Return (X, Y) of the center of cell containing provided text 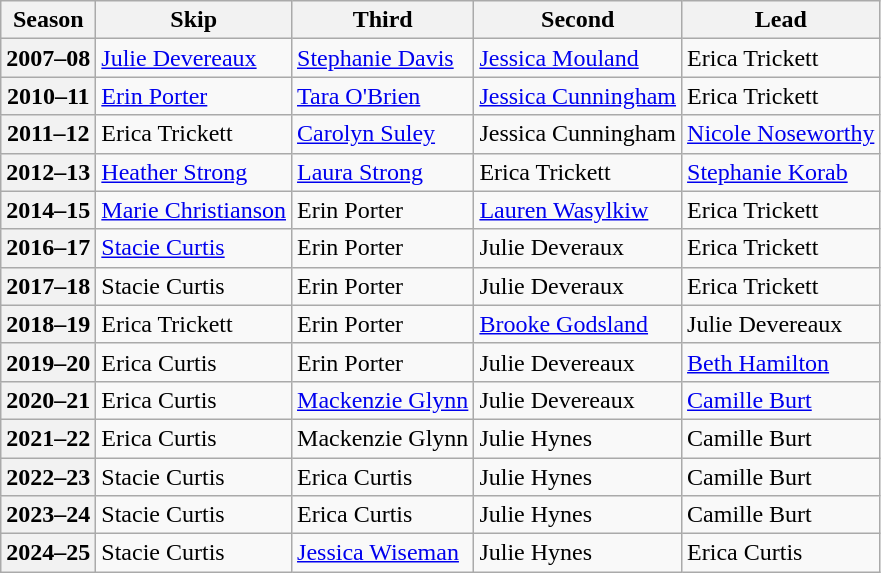
Stephanie Davis (383, 58)
Skip (194, 20)
Marie Christianson (194, 210)
2023–24 (48, 515)
Third (383, 20)
2010–11 (48, 96)
2021–22 (48, 438)
Lauren Wasylkiw (578, 210)
2019–20 (48, 362)
Second (578, 20)
Lead (781, 20)
Brooke Godsland (578, 324)
Jessica Wiseman (383, 553)
Jessica Mouland (578, 58)
2020–21 (48, 400)
2011–12 (48, 134)
Laura Strong (383, 172)
2024–25 (48, 553)
Heather Strong (194, 172)
Stephanie Korab (781, 172)
2022–23 (48, 477)
Carolyn Suley (383, 134)
Beth Hamilton (781, 362)
Nicole Noseworthy (781, 134)
Tara O'Brien (383, 96)
2007–08 (48, 58)
2016–17 (48, 248)
2018–19 (48, 324)
Season (48, 20)
2017–18 (48, 286)
2014–15 (48, 210)
2012–13 (48, 172)
